Scan for the cell matching the given text and deliver its (x, y) coordinate at center. 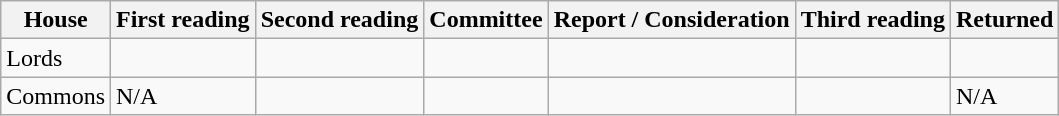
Returned (1004, 20)
House (56, 20)
Report / Consideration (672, 20)
Commons (56, 96)
Second reading (340, 20)
First reading (184, 20)
Committee (486, 20)
Lords (56, 58)
Third reading (872, 20)
